Search for the cell housing the specified text and yield its [x, y] center coordinate. 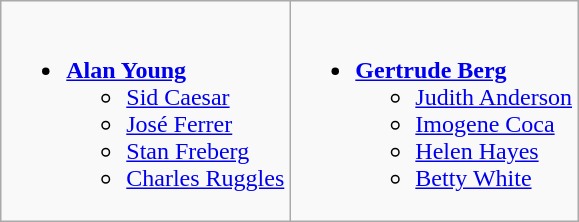
Gertrude BergJudith AndersonImogene CocaHelen HayesBetty White [434, 112]
Alan YoungSid CaesarJosé FerrerStan FrebergCharles Ruggles [146, 112]
